Extract the [X, Y] coordinate from the center of the cell holding the provided text.  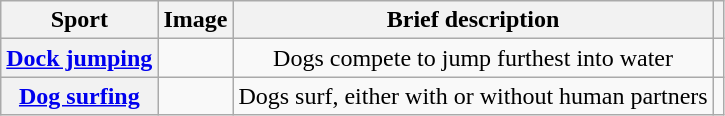
Dog surfing [80, 96]
Brief description [473, 20]
Dogs compete to jump furthest into water [473, 58]
Image [196, 20]
Dogs surf, either with or without human partners [473, 96]
Dock jumping [80, 58]
Sport [80, 20]
